For the text-containing cell, return its midpoint in (X, Y) coordinate format. 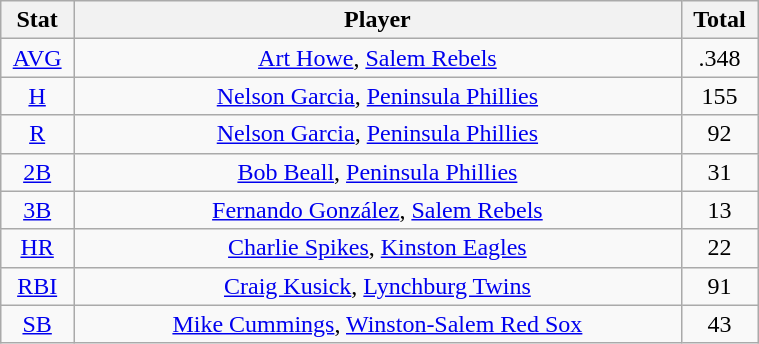
R (38, 134)
92 (719, 134)
Charlie Spikes, Kinston Eagles (378, 248)
SB (38, 324)
22 (719, 248)
RBI (38, 286)
Fernando González, Salem Rebels (378, 210)
91 (719, 286)
Art Howe, Salem Rebels (378, 58)
Mike Cummings, Winston-Salem Red Sox (378, 324)
13 (719, 210)
.348 (719, 58)
2B (38, 172)
Craig Kusick, Lynchburg Twins (378, 286)
Stat (38, 20)
3B (38, 210)
155 (719, 96)
Total (719, 20)
H (38, 96)
43 (719, 324)
AVG (38, 58)
31 (719, 172)
Player (378, 20)
Bob Beall, Peninsula Phillies (378, 172)
HR (38, 248)
